Pinpoint the cell where the given text exists, returning its [X, Y] midpoint coordinate. 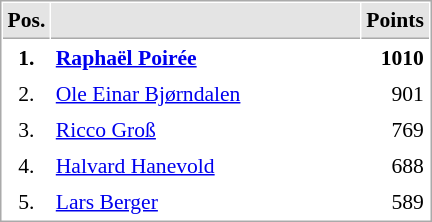
Halvard Hanevold [206, 165]
3. [26, 129]
Raphaël Poirée [206, 57]
1. [26, 57]
769 [396, 129]
589 [396, 201]
Points [396, 21]
4. [26, 165]
901 [396, 93]
Lars Berger [206, 201]
Ole Einar Bjørndalen [206, 93]
5. [26, 201]
688 [396, 165]
Ricco Groß [206, 129]
2. [26, 93]
Pos. [26, 21]
1010 [396, 57]
